Identify which cell holds the provided text, then report its (X, Y) central coordinate. 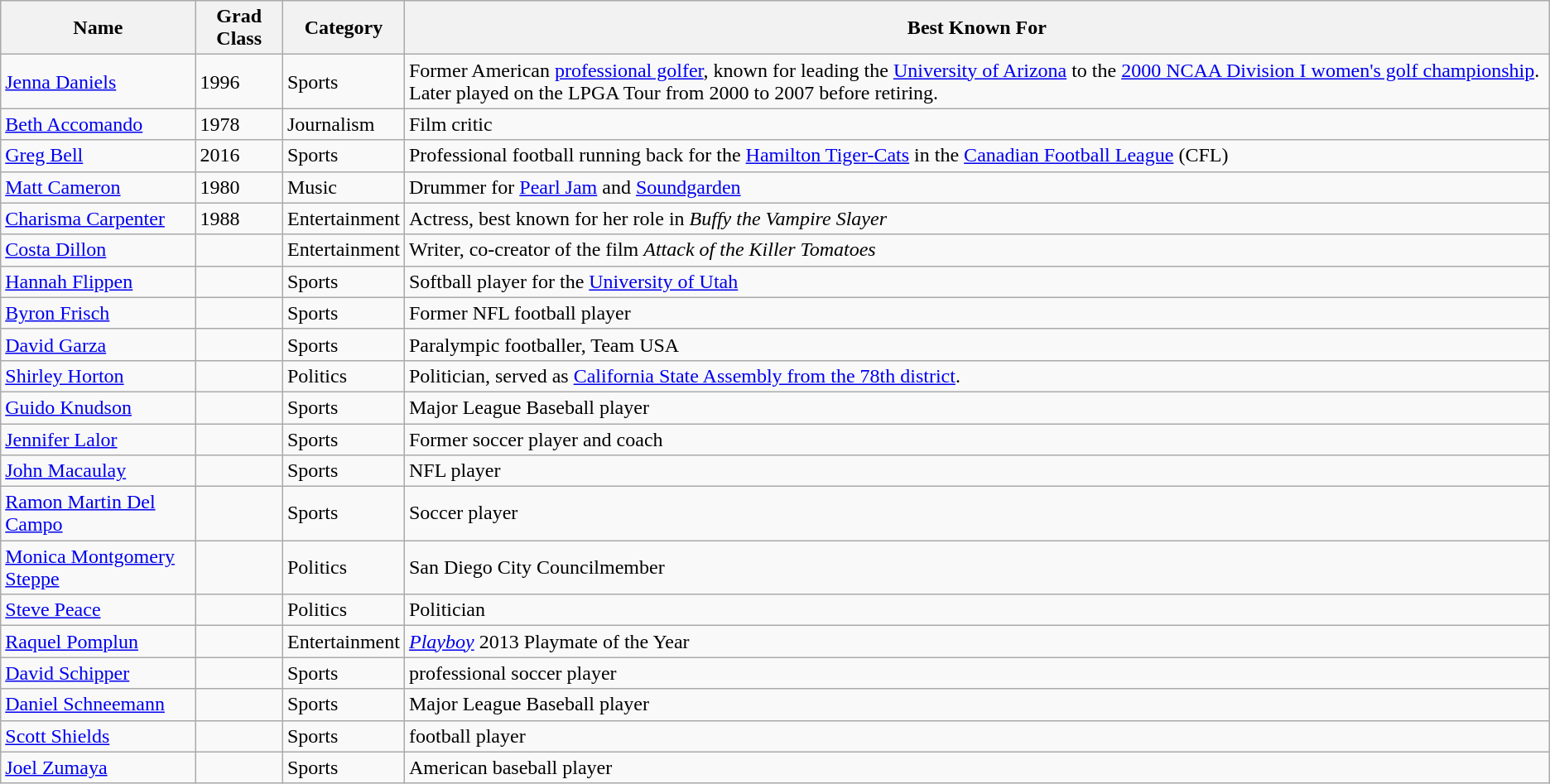
Actress, best known for her role in Buffy the Vampire Slayer (977, 219)
Scott Shields (98, 736)
NFL player (977, 471)
Steve Peace (98, 610)
Greg Bell (98, 156)
Politician (977, 610)
Film critic (977, 124)
Raquel Pomplun (98, 642)
1978 (239, 124)
Joel Zumaya (98, 767)
American baseball player (977, 767)
professional soccer player (977, 673)
Former NFL football player (977, 313)
1996 (239, 81)
Former soccer player and coach (977, 440)
football player (977, 736)
Category (343, 28)
Hannah Flippen (98, 281)
Matt Cameron (98, 187)
Beth Accomando (98, 124)
1980 (239, 187)
Ramon Martin Del Campo (98, 513)
Music (343, 187)
Professional football running back for the Hamilton Tiger-Cats in the Canadian Football League (CFL) (977, 156)
San Diego City Councilmember (977, 568)
Byron Frisch (98, 313)
David Schipper (98, 673)
Daniel Schneemann (98, 705)
Charisma Carpenter (98, 219)
Softball player for the University of Utah (977, 281)
Costa Dillon (98, 250)
Guido Knudson (98, 407)
Best Known For (977, 28)
2016 (239, 156)
Shirley Horton (98, 376)
Jennifer Lalor (98, 440)
Paralympic footballer, Team USA (977, 344)
David Garza (98, 344)
Playboy 2013 Playmate of the Year (977, 642)
Journalism (343, 124)
Name (98, 28)
Drummer for Pearl Jam and Soundgarden (977, 187)
Politician, served as California State Assembly from the 78th district. (977, 376)
Monica Montgomery Steppe (98, 568)
Grad Class (239, 28)
1988 (239, 219)
Writer, co-creator of the film Attack of the Killer Tomatoes (977, 250)
John Macaulay (98, 471)
Soccer player (977, 513)
Jenna Daniels (98, 81)
